Locate the cell with the specified text and output its (x, y) center coordinate. 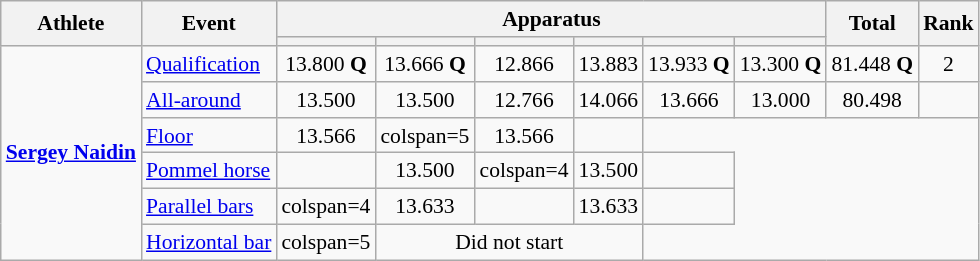
13.666 Q (424, 64)
Floor (208, 136)
All-around (208, 100)
13.666 (689, 100)
14.066 (608, 100)
13.933 Q (689, 64)
13.800 Q (326, 64)
Apparatus (551, 19)
Pommel horse (208, 171)
Total (872, 24)
Did not start (509, 243)
Qualification (208, 64)
Horizontal bar (208, 243)
12.766 (524, 100)
Parallel bars (208, 207)
2 (948, 64)
13.883 (608, 64)
13.300 Q (781, 64)
13.000 (781, 100)
Rank (948, 24)
Sergey Naidin (71, 153)
12.866 (524, 64)
Event (208, 24)
80.498 (872, 100)
81.448 Q (872, 64)
Athlete (71, 24)
